For the text-containing cell, return its midpoint in [X, Y] coordinate format. 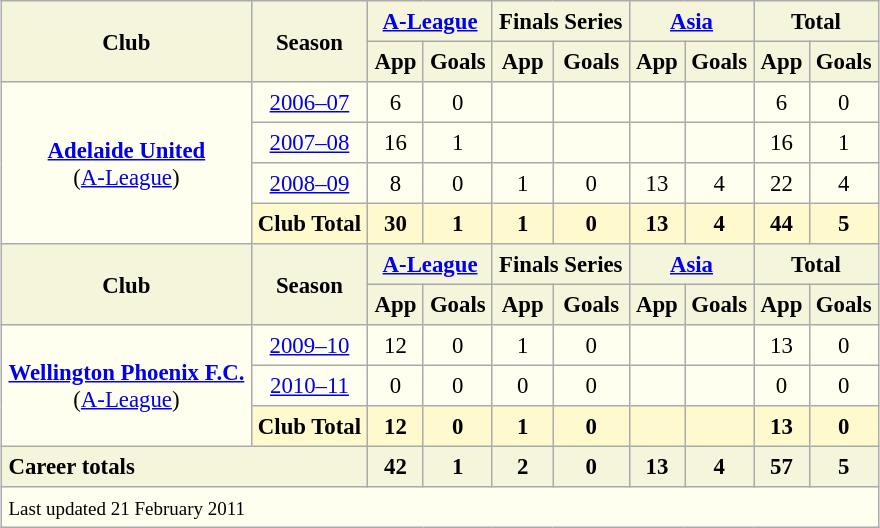
30 [396, 223]
22 [782, 183]
2009–10 [310, 345]
2006–07 [310, 102]
2010–11 [310, 385]
8 [396, 183]
Last updated 21 February 2011 [440, 507]
44 [782, 223]
2 [522, 466]
2008–09 [310, 183]
57 [782, 466]
Wellington Phoenix F.C.(A-League) [126, 386]
2007–08 [310, 142]
Adelaide United(A-League) [126, 163]
Career totals [185, 466]
42 [396, 466]
